Scan for the cell matching the given text and deliver its [X, Y] coordinate at center. 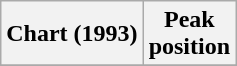
Peakposition [189, 34]
Chart (1993) [72, 34]
